For the text-containing cell, return its midpoint in (x, y) coordinate format. 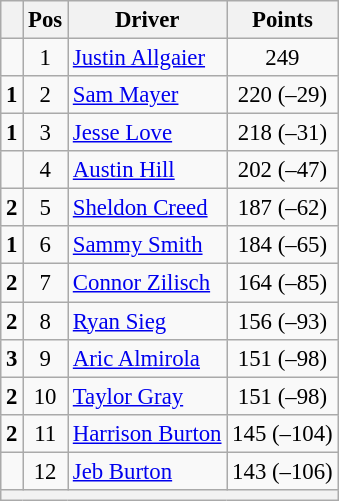
7 (46, 283)
Jeb Burton (148, 471)
Connor Zilisch (148, 283)
143 (–106) (282, 471)
202 (–47) (282, 170)
6 (46, 245)
156 (–93) (282, 321)
218 (–31) (282, 133)
184 (–65) (282, 245)
Points (282, 20)
11 (46, 433)
220 (–29) (282, 95)
Jesse Love (148, 133)
Sam Mayer (148, 95)
Justin Allgaier (148, 58)
Sheldon Creed (148, 208)
249 (282, 58)
Aric Almirola (148, 358)
Harrison Burton (148, 433)
4 (46, 170)
9 (46, 358)
145 (–104) (282, 433)
8 (46, 321)
Austin Hill (148, 170)
Taylor Gray (148, 396)
12 (46, 471)
Ryan Sieg (148, 321)
10 (46, 396)
164 (–85) (282, 283)
187 (–62) (282, 208)
Sammy Smith (148, 245)
Pos (46, 20)
Driver (148, 20)
5 (46, 208)
